Locate the cell with the specified text and output its (x, y) center coordinate. 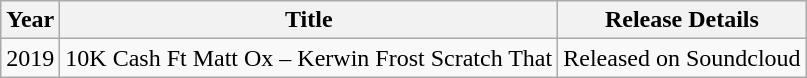
Title (309, 20)
Release Details (682, 20)
10K Cash Ft Matt Ox – Kerwin Frost Scratch That (309, 58)
Year (30, 20)
Released on Soundcloud (682, 58)
2019 (30, 58)
